Output the [x, y] coordinate of the center of the cell containing the given text.  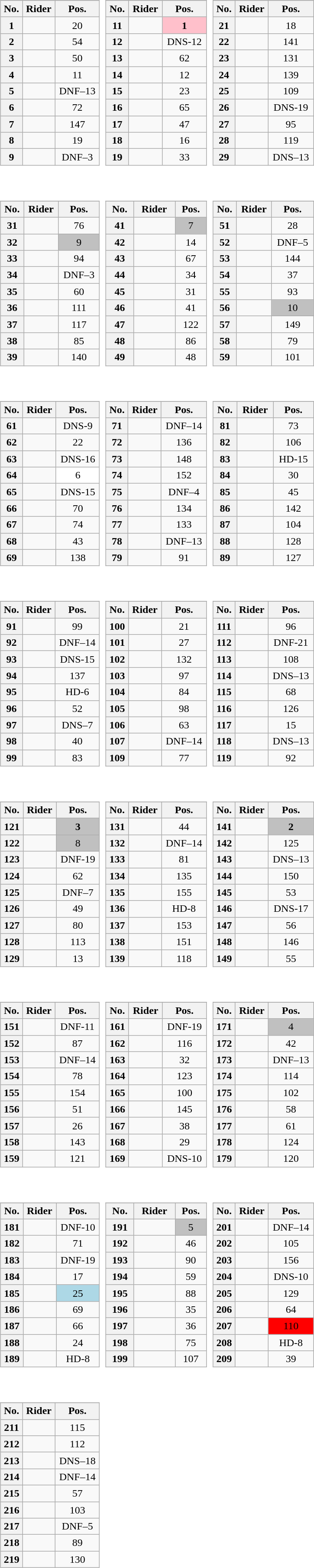
185 [12, 1293]
166 [118, 1109]
60 [79, 292]
162 [118, 1043]
DNF-10 [78, 1227]
189 [12, 1359]
No. Rider Pos. 41 7 42 14 43 67 44 34 45 31 46 41 47 122 48 86 49 48 [158, 277]
DNS-17 [291, 909]
217 [11, 1526]
167 [118, 1125]
201 [224, 1227]
178 [224, 1142]
DNS-9 [78, 426]
202 [224, 1244]
DNS–7 [77, 725]
209 [224, 1359]
DNS-12 [185, 42]
181 [12, 1227]
203 [224, 1260]
213 [11, 1460]
90 [191, 1260]
DNS-19 [291, 108]
157 [11, 1125]
No. Rider Pos. 161 DNF-19 162 116 163 32 164 123 165 100 166 145 167 38 168 29 169 DNS-10 [158, 1079]
169 [118, 1158]
165 [118, 1093]
214 [11, 1477]
50 [77, 58]
174 [224, 1076]
No. Rider Pos. 100 21 101 27 102 132 103 97 104 84 105 98 106 63 107 DNF–14 109 77 [158, 678]
130 [77, 1559]
164 [118, 1076]
158 [11, 1142]
199 [120, 1359]
172 [224, 1043]
DNF-11 [77, 1027]
206 [224, 1309]
40 [77, 741]
30 [294, 475]
161 [118, 1027]
DNF–7 [78, 892]
211 [11, 1427]
215 [11, 1493]
DNS–18 [77, 1460]
218 [11, 1543]
193 [120, 1260]
150 [291, 876]
HD-6 [77, 692]
191 [120, 1227]
188 [12, 1342]
120 [291, 1158]
171 [224, 1027]
DNF–4 [184, 492]
184 [12, 1276]
204 [224, 1276]
182 [12, 1244]
HD-15 [294, 459]
179 [224, 1158]
197 [120, 1326]
208 [224, 1342]
196 [120, 1309]
DNF-21 [291, 643]
183 [12, 1260]
194 [120, 1276]
82 [225, 443]
No. Rider Pos. 191 5 192 46 193 90 194 59 195 88 196 35 197 36 198 75 199 107 [158, 1279]
140 [79, 357]
10 [293, 308]
20 [77, 25]
163 [118, 1060]
159 [11, 1158]
110 [291, 1326]
195 [120, 1293]
173 [224, 1060]
177 [224, 1125]
205 [224, 1293]
192 [120, 1244]
207 [224, 1326]
No. Rider Pos. 131 44 132 DNF–14 133 81 134 135 135 155 136 HD-8 137 153 138 151 139 118 [158, 878]
176 [224, 1109]
DNS-16 [78, 459]
No. Rider Pos. 71 DNF–14 72 136 73 148 74 152 75 DNF–4 76 134 77 133 78 DNF–13 79 91 [158, 478]
80 [78, 925]
186 [12, 1309]
216 [11, 1510]
198 [120, 1342]
70 [78, 508]
168 [118, 1142]
175 [224, 1093]
219 [11, 1559]
108 [291, 659]
212 [11, 1444]
187 [12, 1326]
